Find where the given text appears and provide that cell's center as [x, y] coordinate. 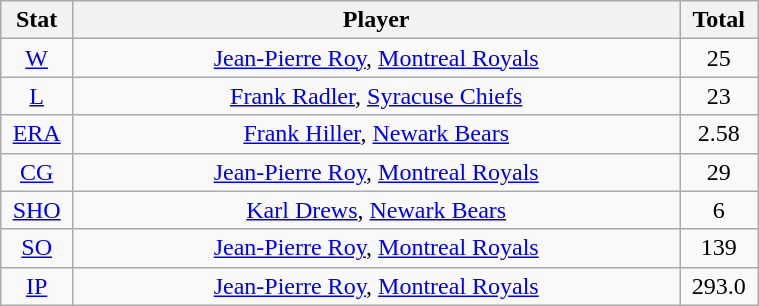
SO [37, 248]
293.0 [719, 286]
Player [376, 20]
ERA [37, 134]
Stat [37, 20]
L [37, 96]
Frank Radler, Syracuse Chiefs [376, 96]
29 [719, 172]
IP [37, 286]
23 [719, 96]
SHO [37, 210]
Frank Hiller, Newark Bears [376, 134]
2.58 [719, 134]
W [37, 58]
CG [37, 172]
6 [719, 210]
25 [719, 58]
Karl Drews, Newark Bears [376, 210]
139 [719, 248]
Total [719, 20]
